Capture the cell that displays the provided text and extract its (X, Y) central coordinate. 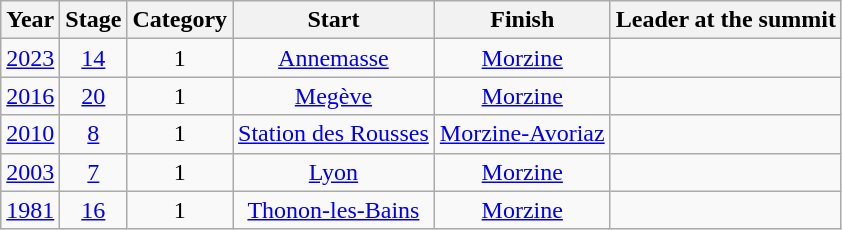
1981 (30, 210)
Leader at the summit (726, 20)
2016 (30, 96)
20 (94, 96)
Start (334, 20)
Annemasse (334, 58)
14 (94, 58)
Stage (94, 20)
Morzine-Avoriaz (522, 134)
Lyon (334, 172)
7 (94, 172)
8 (94, 134)
Thonon-les-Bains (334, 210)
Finish (522, 20)
2010 (30, 134)
Category (180, 20)
2023 (30, 58)
Station des Rousses (334, 134)
16 (94, 210)
2003 (30, 172)
Year (30, 20)
Megève (334, 96)
